For the text-containing cell, return its midpoint in [X, Y] coordinate format. 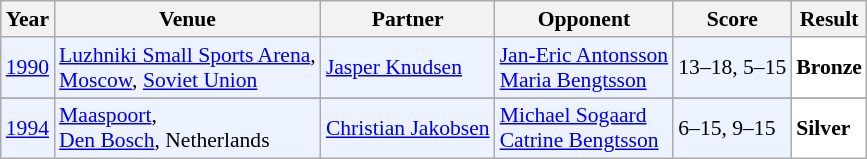
13–18, 5–15 [732, 68]
Silver [829, 128]
Michael Sogaard Catrine Bengtsson [584, 128]
Result [829, 19]
Bronze [829, 68]
Jan-Eric Antonsson Maria Bengtsson [584, 68]
Partner [408, 19]
Opponent [584, 19]
Christian Jakobsen [408, 128]
Year [28, 19]
Score [732, 19]
Venue [188, 19]
6–15, 9–15 [732, 128]
1994 [28, 128]
Luzhniki Small Sports Arena,Moscow, Soviet Union [188, 68]
Jasper Knudsen [408, 68]
Maaspoort,Den Bosch, Netherlands [188, 128]
1990 [28, 68]
